Pinpoint the cell where the given text exists, returning its [X, Y] midpoint coordinate. 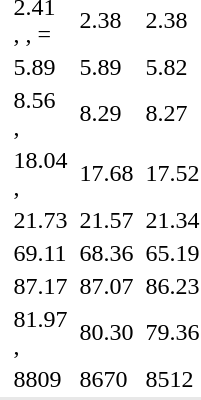
18.04, [40, 174]
21.73 [40, 220]
21.34 [172, 220]
68.36 [106, 253]
87.07 [106, 286]
5.82 [172, 67]
17.52 [172, 174]
65.19 [172, 253]
81.97, [40, 332]
80.30 [106, 332]
79.36 [172, 332]
86.23 [172, 286]
8.27 [172, 114]
8512 [172, 379]
8670 [106, 379]
21.57 [106, 220]
8.29 [106, 114]
8.56, [40, 114]
87.17 [40, 286]
69.11 [40, 253]
8809 [40, 379]
17.68 [106, 174]
